Capture the cell that displays the provided text and extract its [X, Y] central coordinate. 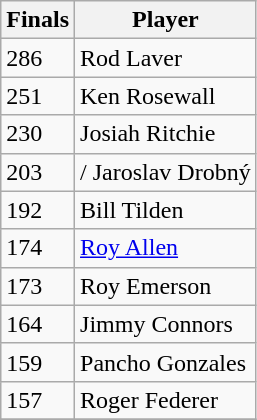
Pancho Gonzales [166, 362]
173 [38, 286]
203 [38, 172]
174 [38, 248]
Ken Rosewall [166, 96]
Roy Allen [166, 248]
Jimmy Connors [166, 324]
Finals [38, 20]
230 [38, 134]
/ Jaroslav Drobný [166, 172]
164 [38, 324]
Bill Tilden [166, 210]
157 [38, 400]
Roger Federer [166, 400]
286 [38, 58]
251 [38, 96]
Josiah Ritchie [166, 134]
159 [38, 362]
192 [38, 210]
Player [166, 20]
Rod Laver [166, 58]
Roy Emerson [166, 286]
